Return [X, Y] of the center of cell containing provided text 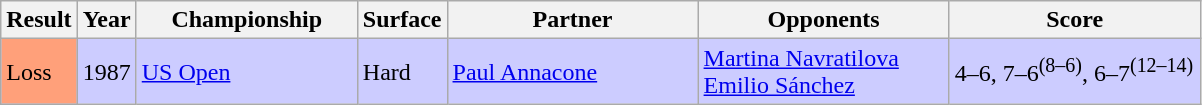
Paul Annacone [572, 72]
Surface [402, 20]
Result [39, 20]
Championship [246, 20]
Partner [572, 20]
US Open [246, 72]
Year [106, 20]
Martina Navratilova Emilio Sánchez [824, 72]
Opponents [824, 20]
Hard [402, 72]
Loss [39, 72]
Score [1074, 20]
1987 [106, 72]
4–6, 7–6(8–6), 6–7(12–14) [1074, 72]
